Identify which cell holds the provided text, then report its (X, Y) central coordinate. 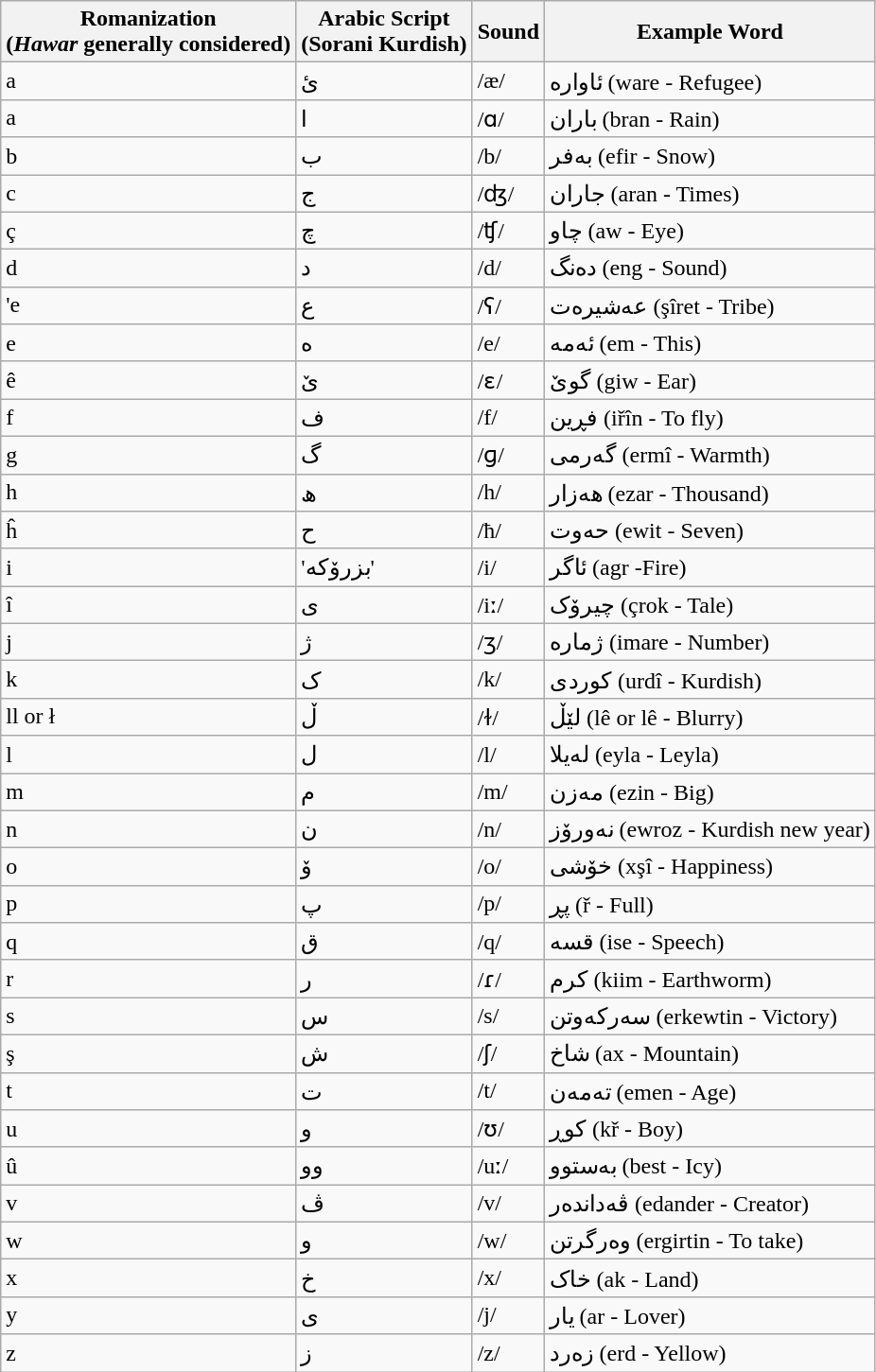
ج (384, 193)
h (149, 493)
/ʒ/ (508, 642)
ھەزار (ezar - Thousand) (710, 493)
/w/ (508, 1241)
l (149, 755)
/uː/ (508, 1166)
دەنگ (eng - Sound) (710, 269)
ر (384, 979)
مەزن (ezin - Big) (710, 792)
y (149, 1315)
/e/ (508, 343)
t (149, 1091)
پڕ (ř - Full) (710, 904)
o (149, 867)
ۆ (384, 867)
وو (384, 1166)
لەیلا (eyla - Leyla) (710, 755)
/ʕ/ (508, 305)
p (149, 904)
چیرۆک (çrok - Tale) (710, 605)
ç (149, 231)
j (149, 642)
k (149, 680)
x (149, 1278)
ڵ (384, 717)
û (149, 1166)
/v/ (508, 1204)
ت (384, 1091)
/æ/ (508, 81)
/ɾ/ (508, 979)
d (149, 269)
زەرد (erd - Yellow) (710, 1353)
/ʤ/ (508, 193)
کوڕ (kř - Boy) (710, 1129)
ئەمە (em - This) (710, 343)
g (149, 455)
ق (384, 942)
m (149, 792)
/l/ (508, 755)
v (149, 1204)
ڤ (384, 1204)
یار (ar - Lover) (710, 1315)
f (149, 418)
ئاگر (agr -Fire) (710, 567)
/b/ (508, 156)
نەورۆز (ewroz - Kurdish new year) (710, 829)
چ (384, 231)
q (149, 942)
/s/ (508, 1016)
ێ (384, 380)
i (149, 567)
z (149, 1353)
عەشیرەت (şîret - Tribe) (710, 305)
/ɫ/ (508, 717)
e (149, 343)
/ʊ/ (508, 1129)
'بزرۆکە' (384, 567)
s (149, 1016)
î (149, 605)
خ (384, 1278)
ن (384, 829)
ھ (384, 493)
/q/ (508, 942)
وەرگرتن (ergirtin - To take) (710, 1241)
/iː/ (508, 605)
/z/ (508, 1353)
/p/ (508, 904)
گەرمی (ermî - Warmth) (710, 455)
ş (149, 1053)
ئاوارە (ware - Refugee) (710, 81)
ژ (384, 642)
w (149, 1241)
/n/ (508, 829)
/ʃ/ (508, 1053)
/ʧ/ (508, 231)
حەوت (ewit - Seven) (710, 530)
Arabic Script(Sorani Kurdish) (384, 32)
ĥ (149, 530)
ز (384, 1353)
شاخ (ax - Mountain) (710, 1053)
/i/ (508, 567)
ڤەداندەر (edander - Creator) (710, 1204)
n (149, 829)
گوێ (giw - Ear) (710, 380)
/m/ (508, 792)
سەرکەوتن (erkewtin - Victory) (710, 1016)
کوردی (urdî - Kurdish) (710, 680)
س (384, 1016)
چاو (aw - Eye) (710, 231)
u (149, 1129)
لێڵ (lê or lê - Blurry) (710, 717)
گ (384, 455)
ll or ł (149, 717)
د (384, 269)
b (149, 156)
ک (384, 680)
خاک (ak - Land) (710, 1278)
c (149, 193)
/h/ (508, 493)
ئ (384, 81)
/o/ (508, 867)
ە (384, 343)
Romanization(Hawar generally considered) (149, 32)
Sound (508, 32)
/f/ (508, 418)
باران (bran - Rain) (710, 118)
قسە (ise - Speech) (710, 942)
ش (384, 1053)
فڕین (iřîn - To fly) (710, 418)
ب (384, 156)
ژمارە (imare - Number) (710, 642)
/ɛ/ (508, 380)
'e (149, 305)
/j/ (508, 1315)
خۆشی (xşî - Happiness) (710, 867)
/ħ/ (508, 530)
/x/ (508, 1278)
ا (384, 118)
ل (384, 755)
پ (384, 904)
Example Word (710, 32)
بەفر (efir - Snow) (710, 156)
ف (384, 418)
/k/ (508, 680)
/d/ (508, 269)
بەستوو (best - Icy) (710, 1166)
ê (149, 380)
/ɑ/ (508, 118)
ح (384, 530)
م (384, 792)
تەمەن (emen - Age) (710, 1091)
/ɡ/ (508, 455)
r (149, 979)
کرم (kiim - Earthworm) (710, 979)
جاران (aran - Times) (710, 193)
/t/ (508, 1091)
ع (384, 305)
